Detect which cell encompasses the target text, then output its [X, Y] center coordinate. 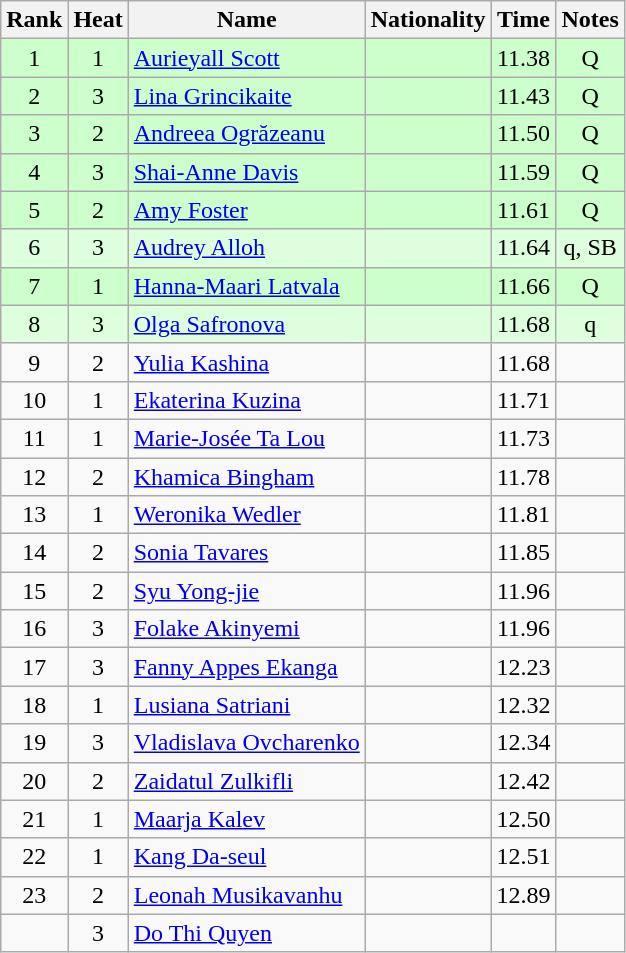
Olga Safronova [246, 324]
11.43 [524, 96]
14 [34, 553]
Andreea Ogrăzeanu [246, 134]
Do Thi Quyen [246, 933]
Sonia Tavares [246, 553]
Weronika Wedler [246, 515]
Time [524, 20]
11.85 [524, 553]
Folake Akinyemi [246, 629]
11.50 [524, 134]
Heat [98, 20]
6 [34, 248]
Kang Da-seul [246, 857]
Amy Foster [246, 210]
13 [34, 515]
Lina Grincikaite [246, 96]
11.38 [524, 58]
8 [34, 324]
Name [246, 20]
Syu Yong-jie [246, 591]
q, SB [590, 248]
12.23 [524, 667]
21 [34, 819]
11.64 [524, 248]
22 [34, 857]
11.59 [524, 172]
11.71 [524, 400]
17 [34, 667]
Zaidatul Zulkifli [246, 781]
5 [34, 210]
Fanny Appes Ekanga [246, 667]
11.61 [524, 210]
Ekaterina Kuzina [246, 400]
11.78 [524, 477]
12.50 [524, 819]
23 [34, 895]
10 [34, 400]
Notes [590, 20]
12.51 [524, 857]
9 [34, 362]
Lusiana Satriani [246, 705]
11.73 [524, 438]
q [590, 324]
Hanna-Maari Latvala [246, 286]
Audrey Alloh [246, 248]
19 [34, 743]
15 [34, 591]
12.34 [524, 743]
7 [34, 286]
Leonah Musikavanhu [246, 895]
12.89 [524, 895]
12.42 [524, 781]
Vladislava Ovcharenko [246, 743]
11.81 [524, 515]
11.66 [524, 286]
16 [34, 629]
11 [34, 438]
12.32 [524, 705]
Aurieyall Scott [246, 58]
Shai-Anne Davis [246, 172]
Khamica Bingham [246, 477]
18 [34, 705]
12 [34, 477]
20 [34, 781]
Nationality [428, 20]
Marie-Josée Ta Lou [246, 438]
Maarja Kalev [246, 819]
4 [34, 172]
Rank [34, 20]
Yulia Kashina [246, 362]
